Detect which cell encompasses the target text, then output its [X, Y] center coordinate. 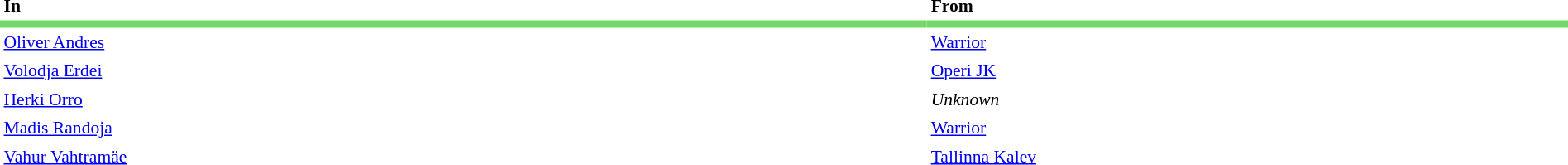
Oliver Andres [463, 42]
Herki Orro [463, 99]
Madis Randoja [463, 128]
Unknown [1236, 99]
Volodja Erdei [463, 70]
Operi JK [1236, 70]
